Provide the [X, Y] coordinate of the cell's center where the given text is located.  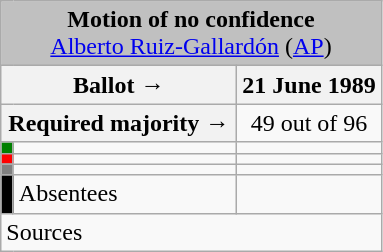
49 out of 96 [309, 123]
Sources [191, 232]
Required majority → [119, 123]
21 June 1989 [309, 85]
Motion of no confidenceAlberto Ruiz-Gallardón (AP) [191, 34]
Absentees [125, 194]
Ballot → [119, 85]
